Pinpoint the cell where the given text exists, returning its (x, y) midpoint coordinate. 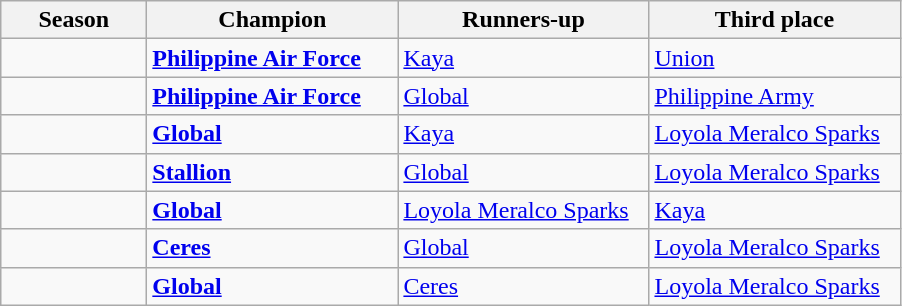
Third place (774, 20)
Season (74, 20)
Philippine Army (774, 96)
Champion (272, 20)
Stallion (272, 172)
Runners-up (524, 20)
Union (774, 58)
